Return the (X, Y) coordinate for the center point of the cell that contains the specified text.  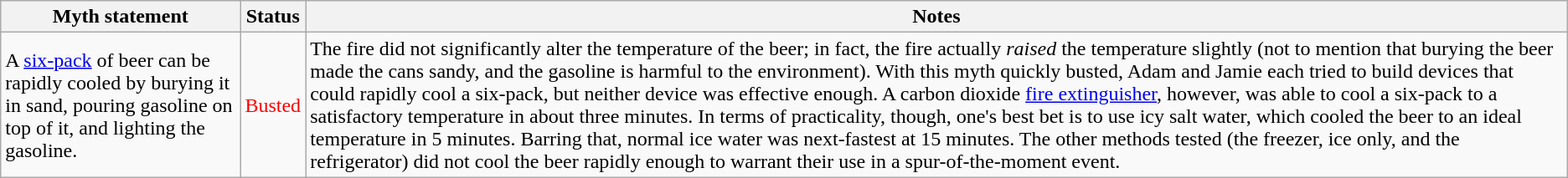
Myth statement (121, 17)
Status (273, 17)
Notes (936, 17)
Busted (273, 105)
A six-pack of beer can be rapidly cooled by burying it in sand, pouring gasoline on top of it, and lighting the gasoline. (121, 105)
